Provide the (X, Y) coordinate of the cell's center where the given text is located.  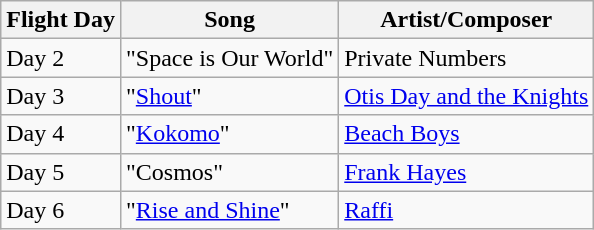
"Space is Our World" (229, 58)
"Kokomo" (229, 134)
Beach Boys (466, 134)
Day 2 (61, 58)
Day 4 (61, 134)
Song (229, 20)
Artist/Composer (466, 20)
Frank Hayes (466, 172)
Flight Day (61, 20)
"Cosmos" (229, 172)
Raffi (466, 210)
Day 3 (61, 96)
Day 6 (61, 210)
Day 5 (61, 172)
Private Numbers (466, 58)
Otis Day and the Knights (466, 96)
"Shout" (229, 96)
"Rise and Shine" (229, 210)
